Provide the [x, y] coordinate of the cell's center where the given text is located.  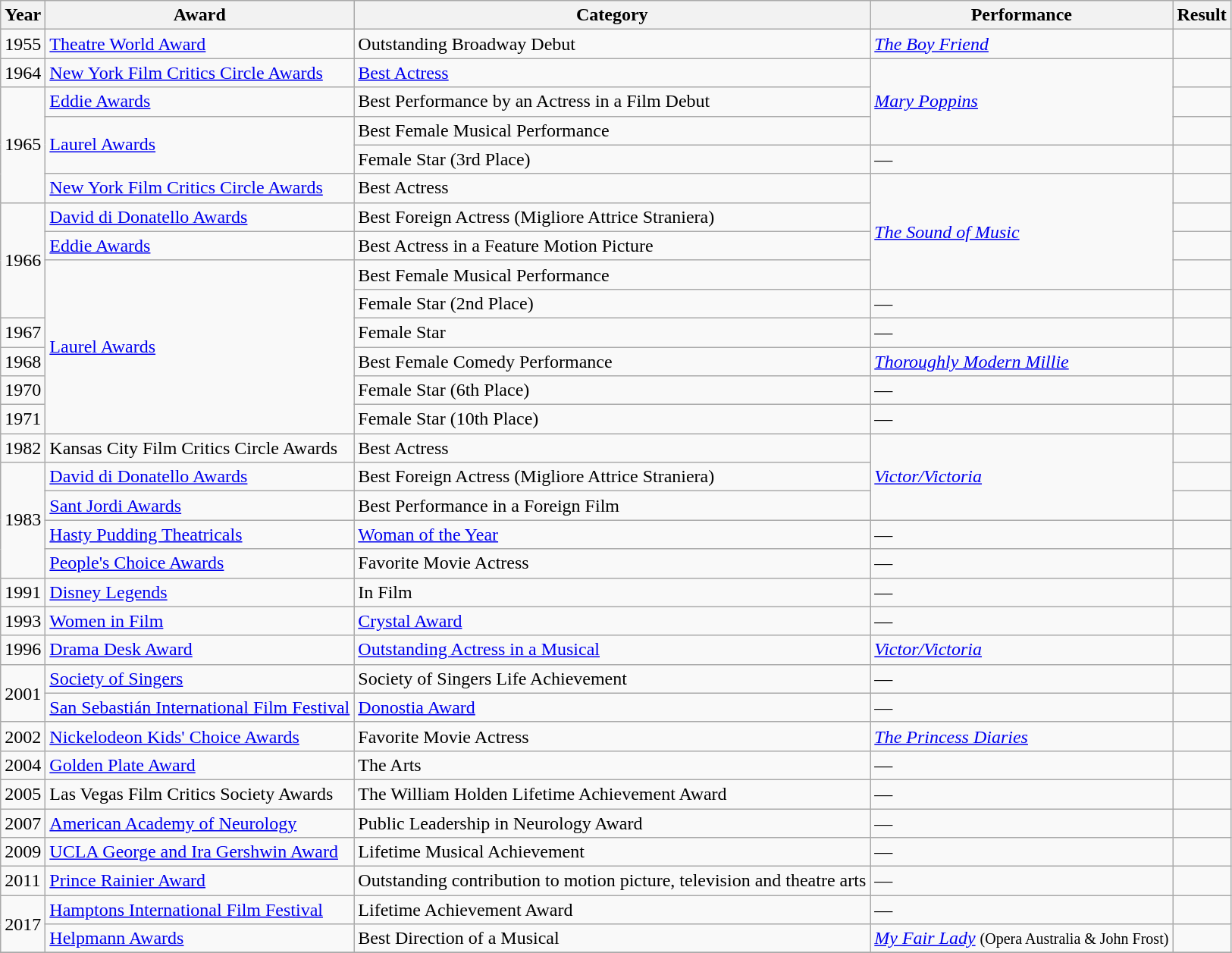
Drama Desk Award [200, 650]
Female Star (3rd Place) [613, 159]
1970 [23, 390]
Female Star [613, 332]
Women in Film [200, 621]
Best Female Comedy Performance [613, 362]
Female Star (2nd Place) [613, 303]
Performance [1022, 15]
2017 [23, 924]
Hamptons International Film Festival [200, 910]
The William Holden Lifetime Achievement Award [613, 794]
The Arts [613, 765]
2002 [23, 736]
1971 [23, 419]
In Film [613, 592]
2009 [23, 852]
UCLA George and Ira Gershwin Award [200, 852]
Best Performance in a Foreign Film [613, 506]
Female Star (10th Place) [613, 419]
1968 [23, 362]
My Fair Lady (Opera Australia & John Frost) [1022, 939]
Outstanding contribution to motion picture, television and theatre arts [613, 881]
Award [200, 15]
People's Choice Awards [200, 563]
1996 [23, 650]
Society of Singers Life Achievement [613, 679]
1993 [23, 621]
1991 [23, 592]
American Academy of Neurology [200, 823]
Las Vegas Film Critics Society Awards [200, 794]
2005 [23, 794]
Best Direction of a Musical [613, 939]
Category [613, 15]
1955 [23, 44]
Nickelodeon Kids' Choice Awards [200, 736]
2004 [23, 765]
Disney Legends [200, 592]
The Princess Diaries [1022, 736]
Year [23, 15]
Outstanding Broadway Debut [613, 44]
Lifetime Achievement Award [613, 910]
Female Star (6th Place) [613, 390]
Thoroughly Modern Millie [1022, 362]
Outstanding Actress in a Musical [613, 650]
1983 [23, 520]
Society of Singers [200, 679]
Crystal Award [613, 621]
Public Leadership in Neurology Award [613, 823]
Donostia Award [613, 707]
San Sebastián International Film Festival [200, 707]
1964 [23, 73]
Lifetime Musical Achievement [613, 852]
2007 [23, 823]
2011 [23, 881]
Sant Jordi Awards [200, 506]
Result [1202, 15]
1966 [23, 260]
The Boy Friend [1022, 44]
2001 [23, 693]
Best Performance by an Actress in a Film Debut [613, 102]
Woman of the Year [613, 534]
Mary Poppins [1022, 102]
1965 [23, 145]
Kansas City Film Critics Circle Awards [200, 448]
1967 [23, 332]
The Sound of Music [1022, 231]
Theatre World Award [200, 44]
1982 [23, 448]
Prince Rainier Award [200, 881]
Hasty Pudding Theatricals [200, 534]
Helpmann Awards [200, 939]
Golden Plate Award [200, 765]
Best Actress in a Feature Motion Picture [613, 246]
